For the text-containing cell, return its midpoint in [X, Y] coordinate format. 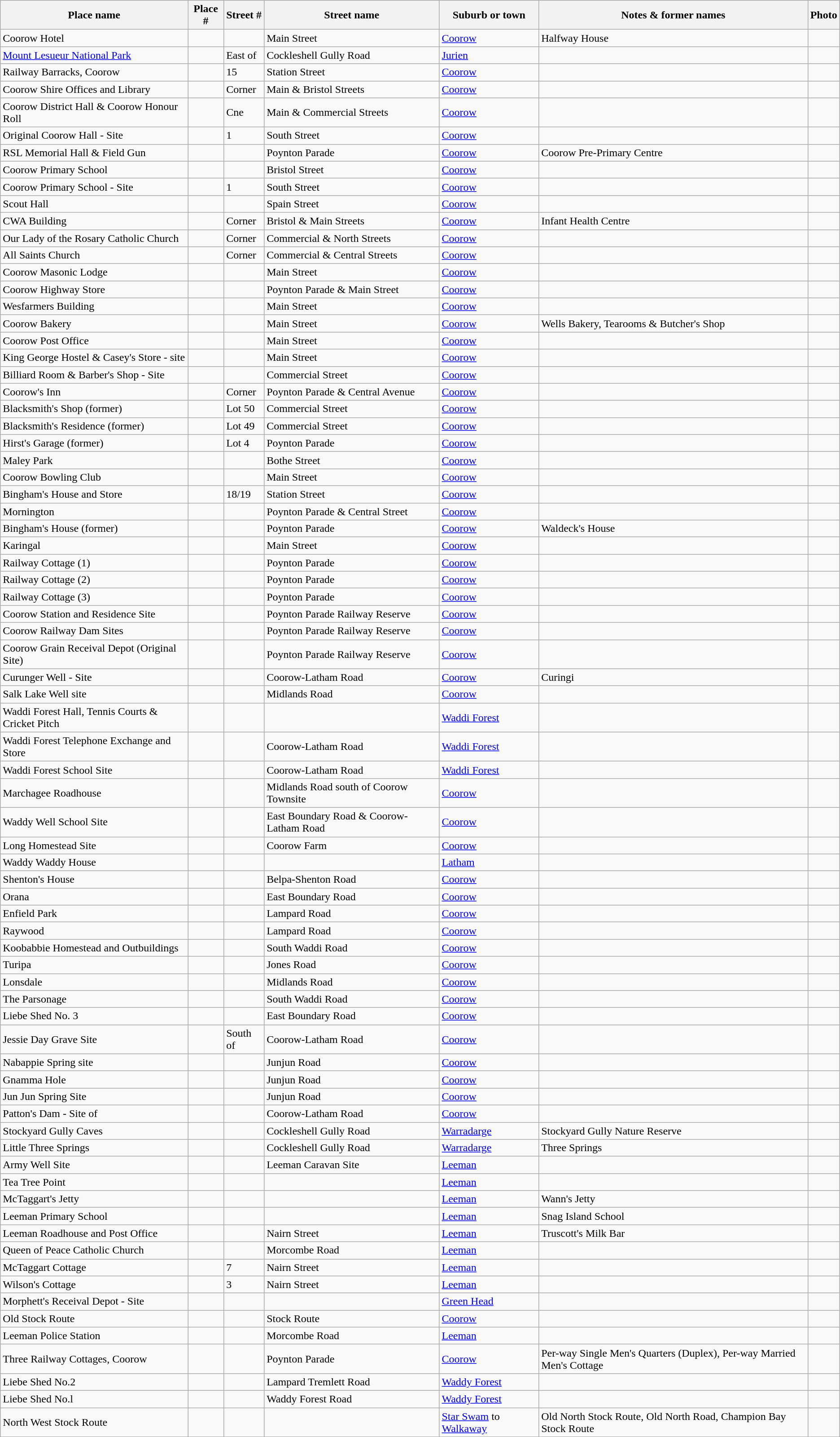
Stockyard Gully Caves [94, 1130]
Railway Cottage (1) [94, 563]
Long Homestead Site [94, 845]
Salk Lake Well site [94, 694]
Coorow Bakery [94, 324]
Coorow Station and Residence Site [94, 614]
Railway Barracks, Coorow [94, 72]
3 [244, 1284]
Street # [244, 15]
Liebe Shed No.2 [94, 1382]
Coorow Hotel [94, 38]
Queen of Peace Catholic Church [94, 1250]
Liebe Shed No. 3 [94, 1016]
Three Springs [674, 1148]
Green Head [489, 1301]
All Saints Church [94, 255]
Place # [206, 15]
Railway Cottage (2) [94, 580]
McTaggart Cottage [94, 1267]
Tea Tree Point [94, 1182]
Wann's Jetty [674, 1199]
Halfway House [674, 38]
Curingi [674, 677]
Morphett's Receival Depot - Site [94, 1301]
Leeman Police Station [94, 1336]
Maley Park [94, 460]
Coorow Farm [352, 845]
Patton's Dam - Site of [94, 1113]
Coorow Post Office [94, 341]
Koobabbie Homestead and Outbuildings [94, 948]
Poynton Parade & Main Street [352, 289]
Jessie Day Grave Site [94, 1039]
Blacksmith's Shop (former) [94, 409]
Nabappie Spring site [94, 1062]
Bristol Street [352, 170]
Hirst's Garage (former) [94, 443]
Coorow Masonic Lodge [94, 272]
Lampard Tremlett Road [352, 1382]
Coorow Grain Receival Depot (Original Site) [94, 654]
Latham [489, 863]
Bothe Street [352, 460]
Wesfarmers Building [94, 307]
Leeman Caravan Site [352, 1165]
Photo [824, 15]
Waddy Forest Road [352, 1399]
Waddi Forest School Site [94, 770]
Billiard Room & Barber's Shop - Site [94, 375]
Mount Lesueur National Park [94, 55]
RSL Memorial Hall & Field Gun [94, 153]
Jurien [489, 55]
Leeman Roadhouse and Post Office [94, 1233]
Blacksmith's Residence (former) [94, 426]
Coorow Bowling Club [94, 477]
Three Railway Cottages, Coorow [94, 1359]
Old Stock Route [94, 1319]
King George Hostel & Casey's Store - site [94, 358]
Liebe Shed No.l [94, 1399]
Poynton Parade & Central Avenue [352, 392]
Coorow Railway Dam Sites [94, 631]
Lot 49 [244, 426]
7 [244, 1267]
Stockyard Gully Nature Reserve [674, 1130]
Truscott's Milk Bar [674, 1233]
Coorow's Inn [94, 392]
Enfield Park [94, 914]
East of [244, 55]
Shenton's House [94, 880]
15 [244, 72]
Lonsdale [94, 982]
Wells Bakery, Tearooms & Butcher's Shop [674, 324]
Gnamma Hole [94, 1079]
Bristol & Main Streets [352, 221]
Karingal [94, 546]
Stock Route [352, 1319]
Bingham's House and Store [94, 494]
Main & Commercial Streets [352, 112]
Army Well Site [94, 1165]
The Parsonage [94, 999]
Jones Road [352, 965]
Curunger Well - Site [94, 677]
Coorow District Hall & Coorow Honour Roll [94, 112]
Notes & former names [674, 15]
Original Coorow Hall - Site [94, 136]
Waddi Forest Telephone Exchange and Store [94, 747]
Railway Cottage (3) [94, 597]
Snag Island School [674, 1216]
Street name [352, 15]
Place name [94, 15]
Commercial & Central Streets [352, 255]
Poynton Parade & Central Street [352, 511]
Turipa [94, 965]
Orana [94, 897]
Coorow Pre-Primary Centre [674, 153]
Midlands Road south of Coorow Townsite [352, 793]
Coorow Shire Offices and Library [94, 89]
Lot 4 [244, 443]
South of [244, 1039]
Lot 50 [244, 409]
Waddy Well School Site [94, 822]
Wilson's Cottage [94, 1284]
Jun Jun Spring Site [94, 1096]
Old North Stock Route, Old North Road, Champion Bay Stock Route [674, 1422]
Spain Street [352, 204]
North West Stock Route [94, 1422]
Infant Health Centre [674, 221]
Mornington [94, 511]
Waldeck's House [674, 529]
Waddi Forest Hall, Tennis Courts & Cricket Pitch [94, 717]
Little Three Springs [94, 1148]
Main & Bristol Streets [352, 89]
East Boundary Road & Coorow-Latham Road [352, 822]
18/19 [244, 494]
Bingham's House (former) [94, 529]
Scout Hall [94, 204]
Cne [244, 112]
Waddy Waddy House [94, 863]
Coorow Primary School [94, 170]
Per-way Single Men's Quarters (Duplex), Per-way Married Men's Cottage [674, 1359]
Marchagee Roadhouse [94, 793]
Star Swam to Walkaway [489, 1422]
Coorow Highway Store [94, 289]
Leeman Primary School [94, 1216]
Suburb or town [489, 15]
McTaggart's Jetty [94, 1199]
Raywood [94, 931]
Our Lady of the Rosary Catholic Church [94, 238]
Commercial & North Streets [352, 238]
Belpa-Shenton Road [352, 880]
CWA Building [94, 221]
Coorow Primary School - Site [94, 187]
